Provide the (X, Y) coordinate of the cell's center where the given text is located.  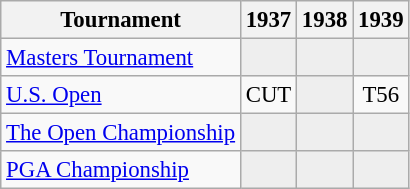
U.S. Open (121, 95)
T56 (381, 95)
1939 (381, 20)
PGA Championship (121, 170)
1938 (325, 20)
1937 (268, 20)
The Open Championship (121, 133)
Masters Tournament (121, 58)
CUT (268, 95)
Tournament (121, 20)
